Find where the given text appears and provide that cell's center as [X, Y] coordinate. 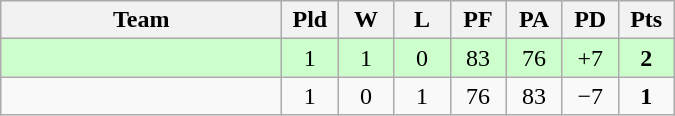
Pld [310, 20]
L [422, 20]
−7 [590, 96]
Pts [646, 20]
Team [142, 20]
W [366, 20]
+7 [590, 58]
PA [534, 20]
PF [478, 20]
PD [590, 20]
2 [646, 58]
